Pinpoint the cell where the given text exists, returning its [x, y] midpoint coordinate. 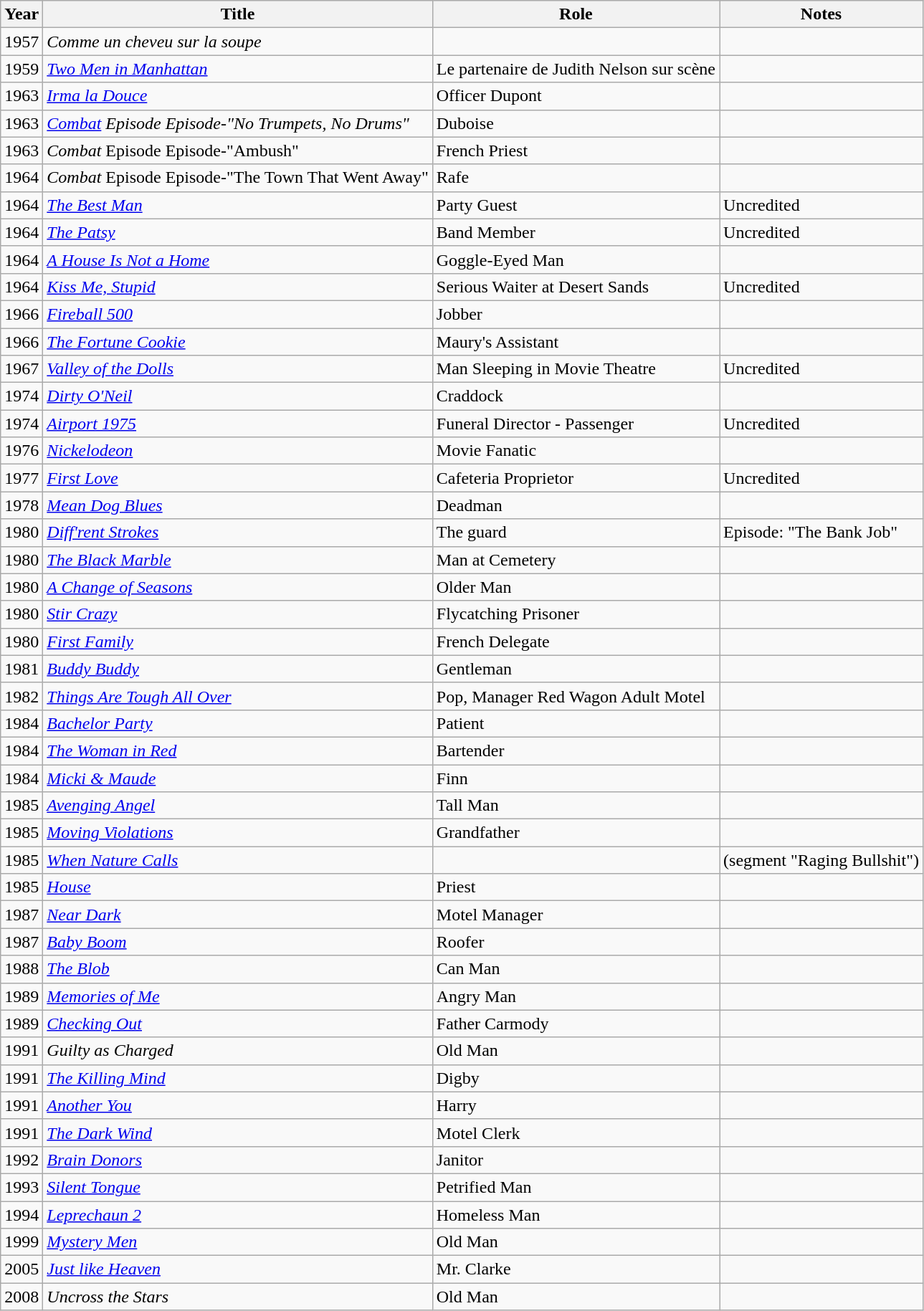
Father Carmody [576, 1024]
Title [238, 14]
1978 [22, 505]
First Love [238, 478]
1977 [22, 478]
Man at Cemetery [576, 560]
Can Man [576, 969]
Serious Waiter at Desert Sands [576, 287]
The guard [576, 533]
Priest [576, 887]
Memories of Me [238, 996]
Things Are Tough All Over [238, 696]
Motel Clerk [576, 1133]
The Woman in Red [238, 750]
The Fortune Cookie [238, 342]
Digby [576, 1078]
The Killing Mind [238, 1078]
Kiss Me, Stupid [238, 287]
Notes [821, 14]
2005 [22, 1269]
Party Guest [576, 205]
A House Is Not a Home [238, 259]
Irma la Douce [238, 96]
The Dark Wind [238, 1133]
The Blob [238, 969]
Baby Boom [238, 942]
(segment "Raging Bullshit") [821, 860]
1967 [22, 369]
Mean Dog Blues [238, 505]
Valley of the Dolls [238, 369]
Moving Violations [238, 833]
Petrified Man [576, 1187]
Uncross the Stars [238, 1297]
2008 [22, 1297]
Goggle-Eyed Man [576, 259]
Le partenaire de Judith Nelson sur scène [576, 69]
Micki & Maude [238, 778]
Combat Episode Episode-"No Trumpets, No Drums" [238, 123]
1982 [22, 696]
Avenging Angel [238, 806]
1999 [22, 1242]
Movie Fanatic [576, 451]
1981 [22, 669]
Band Member [576, 232]
Role [576, 14]
Man Sleeping in Movie Theatre [576, 369]
First Family [238, 642]
Guilty as Charged [238, 1051]
1976 [22, 451]
A Change of Seasons [238, 587]
Mr. Clarke [576, 1269]
Gentleman [576, 669]
Combat Episode Episode-"Ambush" [238, 151]
Flycatching Prisoner [576, 614]
Dirty O'Neil [238, 396]
Patient [576, 723]
Angry Man [576, 996]
Combat Episode Episode-"The Town That Went Away" [238, 178]
1957 [22, 42]
Episode: "The Bank Job" [821, 533]
Roofer [576, 942]
Finn [576, 778]
Janitor [576, 1160]
Another You [238, 1105]
Funeral Director - Passenger [576, 424]
French Priest [576, 151]
Airport 1975 [238, 424]
Duboise [576, 123]
House [238, 887]
The Black Marble [238, 560]
Leprechaun 2 [238, 1215]
Motel Manager [576, 915]
Diff'rent Strokes [238, 533]
Nickelodeon [238, 451]
Stir Crazy [238, 614]
Jobber [576, 314]
Comme un cheveu sur la soupe [238, 42]
Bartender [576, 750]
Near Dark [238, 915]
The Best Man [238, 205]
Silent Tongue [238, 1187]
1994 [22, 1215]
The Patsy [238, 232]
Two Men in Manhattan [238, 69]
Officer Dupont [576, 96]
1992 [22, 1160]
Just like Heaven [238, 1269]
French Delegate [576, 642]
Older Man [576, 587]
1988 [22, 969]
Cafeteria Proprietor [576, 478]
Checking Out [238, 1024]
1993 [22, 1187]
Deadman [576, 505]
Mystery Men [238, 1242]
Craddock [576, 396]
Bachelor Party [238, 723]
Rafe [576, 178]
Tall Man [576, 806]
Pop, Manager Red Wagon Adult Motel [576, 696]
Brain Donors [238, 1160]
When Nature Calls [238, 860]
1959 [22, 69]
Buddy Buddy [238, 669]
Fireball 500 [238, 314]
Harry [576, 1105]
Homeless Man [576, 1215]
Grandfather [576, 833]
Year [22, 14]
Maury's Assistant [576, 342]
